Detect which cell encompasses the target text, then output its (x, y) center coordinate. 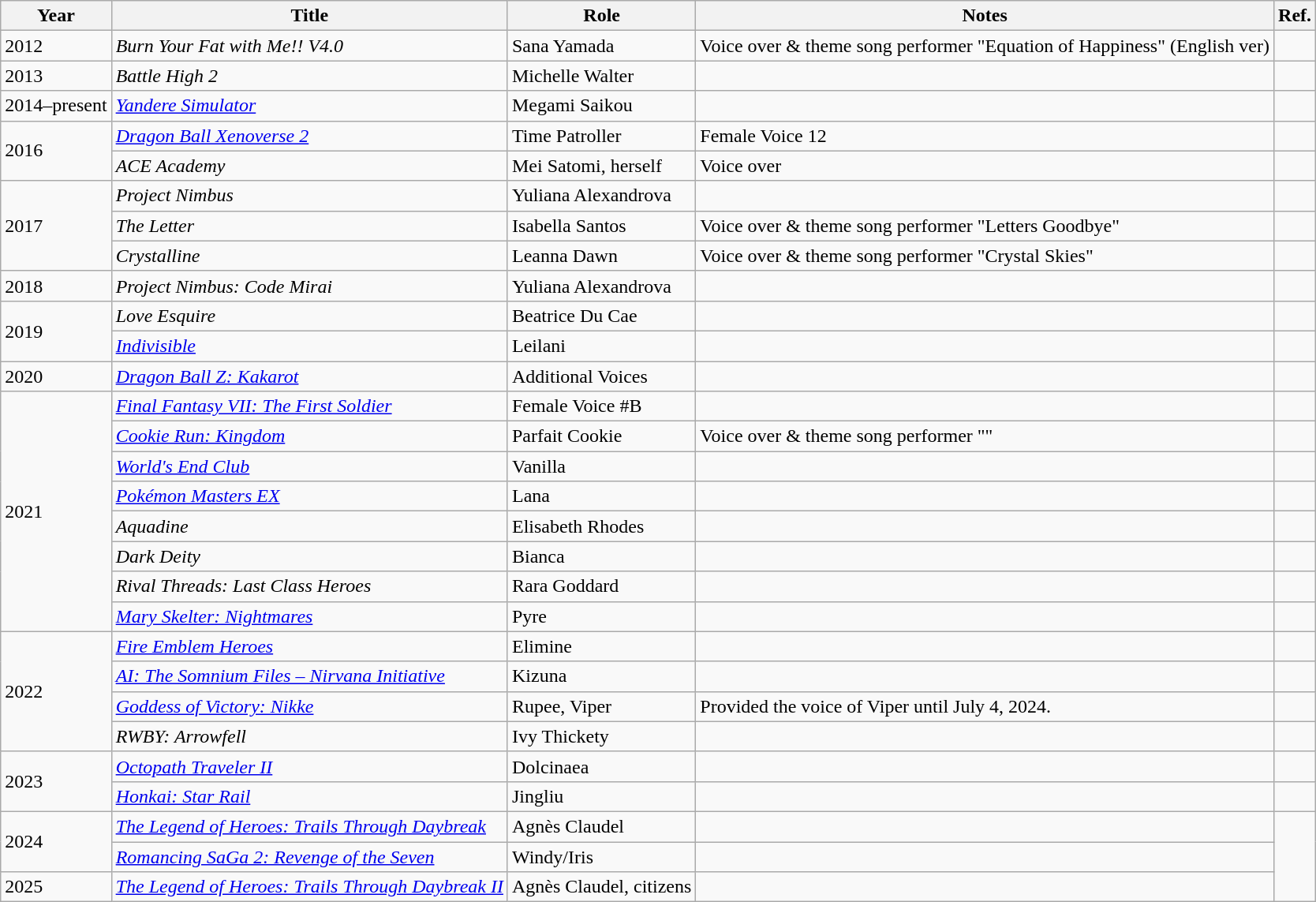
Bianca (601, 556)
Rival Threads: Last Class Heroes (309, 586)
Project Nimbus: Code Mirai (309, 286)
Provided the voice of Viper until July 4, 2024. (985, 706)
Love Esquire (309, 316)
Kizuna (601, 676)
Aquadine (309, 526)
Voice over & theme song performer "Letters Goodbye" (985, 226)
Battle High 2 (309, 76)
AI: The Somnium Files – Nirvana Initiative (309, 676)
Rupee, Viper (601, 706)
Mei Satomi, herself (601, 166)
Crystalline (309, 256)
Leanna Dawn (601, 256)
Cookie Run: Kingdom (309, 436)
Voice over & theme song performer "" (985, 436)
Romancing SaGa 2: Revenge of the Seven (309, 856)
Notes (985, 16)
Dragon Ball Z: Kakarot (309, 376)
2024 (56, 841)
2023 (56, 781)
Pokémon Masters EX (309, 496)
Parfait Cookie (601, 436)
Fire Emblem Heroes (309, 646)
Dark Deity (309, 556)
Role (601, 16)
Additional Voices (601, 376)
Windy/Iris (601, 856)
Indivisible (309, 346)
2012 (56, 46)
Ivy Thickety (601, 736)
2018 (56, 286)
Elisabeth Rhodes (601, 526)
Octopath Traveler II (309, 766)
Michelle Walter (601, 76)
Voice over & theme song performer "Crystal Skies" (985, 256)
Female Voice 12 (985, 136)
Agnès Claudel, citizens (601, 887)
Goddess of Victory: Nikke (309, 706)
Voice over & theme song performer "Equation of Happiness" (English ver) (985, 46)
Isabella Santos (601, 226)
2025 (56, 887)
World's End Club (309, 466)
Rara Goddard (601, 586)
Dolcinaea (601, 766)
RWBY: Arrowfell (309, 736)
Beatrice Du Cae (601, 316)
Vanilla (601, 466)
Project Nimbus (309, 196)
Year (56, 16)
2020 (56, 376)
Lana (601, 496)
The Legend of Heroes: Trails Through Daybreak II (309, 887)
Agnès Claudel (601, 826)
2017 (56, 226)
Megami Saikou (601, 106)
Voice over (985, 166)
ACE Academy (309, 166)
2013 (56, 76)
Pyre (601, 616)
Elimine (601, 646)
Leilani (601, 346)
2014–present (56, 106)
Dragon Ball Xenoverse 2 (309, 136)
Burn Your Fat with Me!! V4.0 (309, 46)
Final Fantasy VII: The First Soldier (309, 406)
The Letter (309, 226)
2016 (56, 151)
The Legend of Heroes: Trails Through Daybreak (309, 826)
2019 (56, 331)
Honkai: Star Rail (309, 796)
Time Patroller (601, 136)
Sana Yamada (601, 46)
Yandere Simulator (309, 106)
Jingliu (601, 796)
Mary Skelter: Nightmares (309, 616)
Title (309, 16)
Female Voice #B (601, 406)
2021 (56, 511)
Ref. (1295, 16)
2022 (56, 691)
